Detect which cell encompasses the target text, then output its [X, Y] center coordinate. 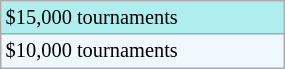
$10,000 tournaments [142, 51]
$15,000 tournaments [142, 17]
